Return the (x, y) coordinate for the center point of the cell that contains the specified text.  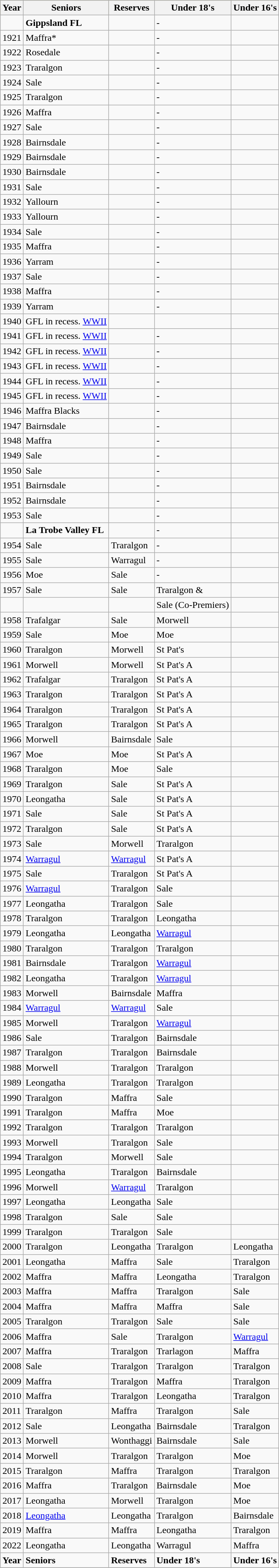
1990 (12, 1097)
1926 (12, 112)
2016 (12, 1486)
2004 (12, 1306)
1921 (12, 38)
St Pat's (193, 649)
1980 (12, 948)
Trarlagon (193, 1351)
1964 (12, 709)
1978 (12, 919)
Rosedale (66, 53)
1934 (12, 232)
1996 (12, 1187)
1967 (12, 754)
1988 (12, 1068)
1995 (12, 1172)
1936 (12, 262)
1982 (12, 978)
1930 (12, 172)
1945 (12, 396)
Maffra* (66, 38)
1971 (12, 814)
1942 (12, 351)
1960 (12, 649)
2001 (12, 1262)
1935 (12, 247)
1954 (12, 545)
1955 (12, 560)
1943 (12, 366)
1997 (12, 1202)
1939 (12, 306)
1931 (12, 187)
1965 (12, 724)
1993 (12, 1142)
1970 (12, 799)
1928 (12, 142)
2012 (12, 1426)
1994 (12, 1157)
2019 (12, 1530)
1950 (12, 471)
1948 (12, 441)
2010 (12, 1396)
1927 (12, 127)
1992 (12, 1127)
2002 (12, 1277)
1952 (12, 500)
1987 (12, 1053)
Traralgon & (193, 590)
2007 (12, 1351)
1962 (12, 680)
2022 (12, 1545)
1977 (12, 903)
2011 (12, 1411)
1976 (12, 888)
1986 (12, 1038)
1959 (12, 635)
2005 (12, 1321)
2013 (12, 1441)
1972 (12, 829)
1981 (12, 963)
2000 (12, 1247)
1951 (12, 486)
1922 (12, 53)
Gippsland FL (66, 23)
Sale (Co-Premiers) (193, 605)
1925 (12, 97)
1963 (12, 695)
1949 (12, 456)
1969 (12, 784)
1968 (12, 769)
1937 (12, 276)
1953 (12, 515)
2014 (12, 1456)
1985 (12, 1023)
2008 (12, 1366)
1973 (12, 844)
1932 (12, 202)
1961 (12, 665)
Maffra Blacks (66, 411)
1941 (12, 336)
1946 (12, 411)
1944 (12, 381)
1923 (12, 67)
1957 (12, 590)
1974 (12, 859)
1956 (12, 575)
1966 (12, 739)
La Trobe Valley FL (66, 530)
1958 (12, 620)
1983 (12, 993)
1991 (12, 1112)
1947 (12, 426)
1984 (12, 1008)
1999 (12, 1232)
2003 (12, 1292)
Wonthaggi (131, 1441)
2015 (12, 1471)
2017 (12, 1501)
1979 (12, 933)
1929 (12, 157)
1924 (12, 82)
2006 (12, 1336)
1975 (12, 873)
1940 (12, 321)
2009 (12, 1381)
1938 (12, 291)
1933 (12, 217)
2018 (12, 1515)
1998 (12, 1217)
1989 (12, 1082)
